Determine the [x, y] coordinate at the center of the cell enclosing the given text.  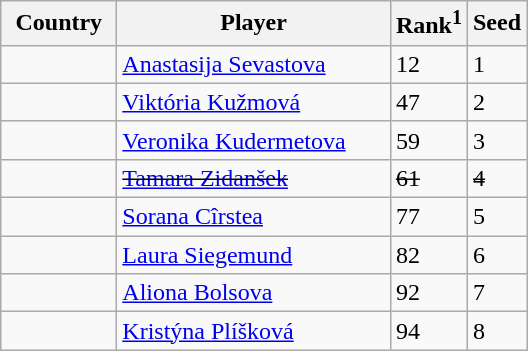
5 [496, 217]
47 [428, 102]
Country [59, 24]
1 [496, 64]
Rank1 [428, 24]
Viktória Kužmová [254, 102]
Sorana Cîrstea [254, 217]
4 [496, 178]
Aliona Bolsova [254, 293]
Anastasija Sevastova [254, 64]
Veronika Kudermetova [254, 140]
8 [496, 331]
61 [428, 178]
Seed [496, 24]
6 [496, 255]
7 [496, 293]
12 [428, 64]
2 [496, 102]
94 [428, 331]
Laura Siegemund [254, 255]
3 [496, 140]
82 [428, 255]
Player [254, 24]
Kristýna Plíšková [254, 331]
59 [428, 140]
Tamara Zidanšek [254, 178]
77 [428, 217]
92 [428, 293]
